Return the (X, Y) coordinate for the center point of the cell that contains the specified text.  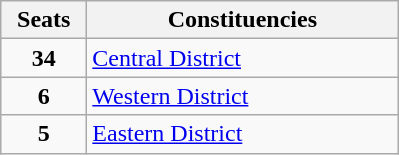
34 (44, 58)
5 (44, 134)
Central District (242, 58)
Western District (242, 96)
Seats (44, 20)
Constituencies (242, 20)
6 (44, 96)
Eastern District (242, 134)
